Pinpoint the cell where the given text exists, returning its [x, y] midpoint coordinate. 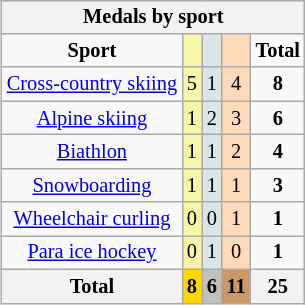
5 [192, 84]
Medals by sport [154, 17]
Wheelchair curling [92, 219]
11 [236, 286]
Alpine skiing [92, 118]
Para ice hockey [92, 253]
25 [278, 286]
Snowboarding [92, 185]
Cross-country skiing [92, 84]
Biathlon [92, 152]
Sport [92, 51]
